Locate the cell with the specified text and output its [x, y] center coordinate. 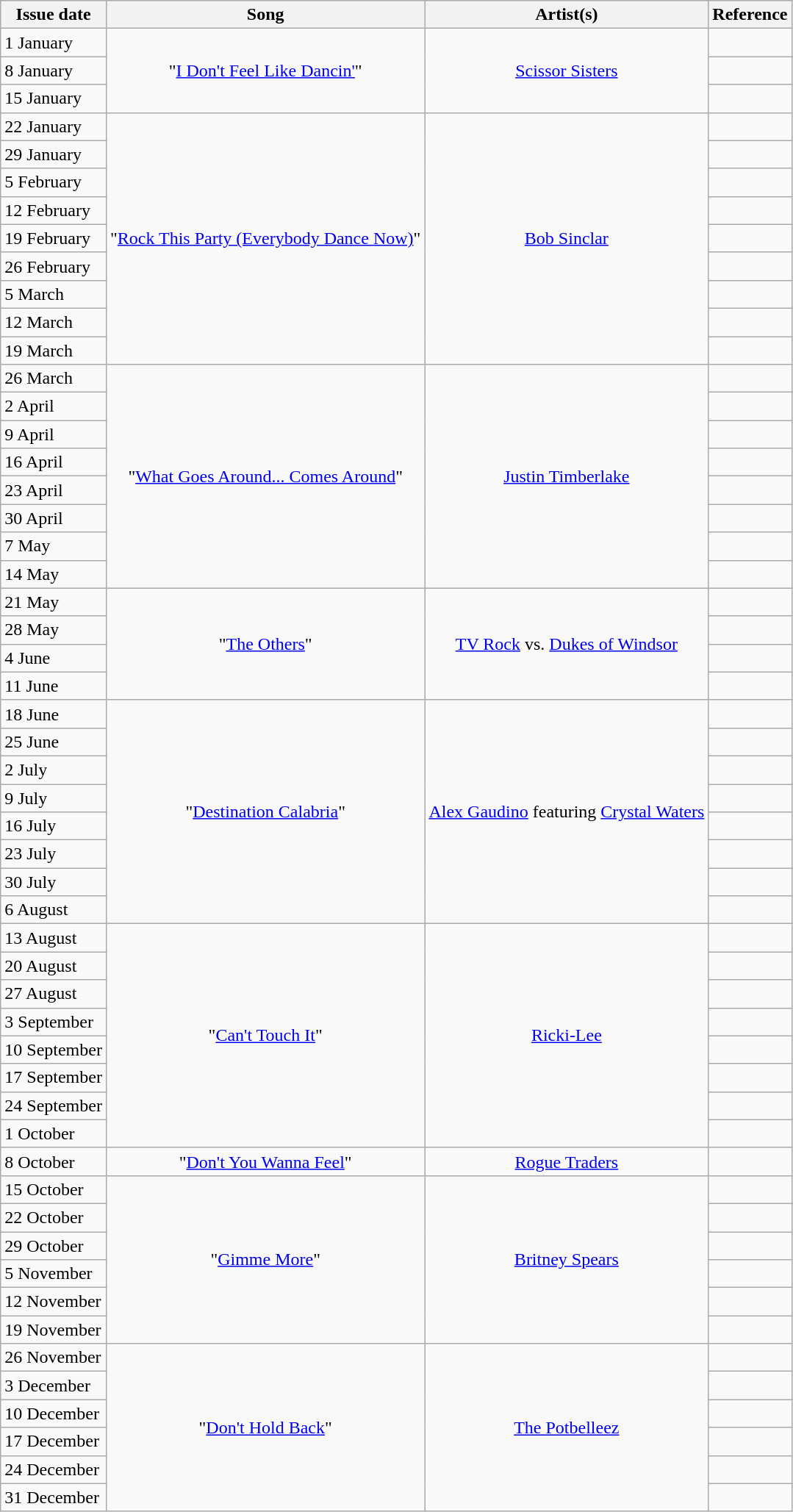
30 April [54, 518]
16 April [54, 462]
9 April [54, 434]
22 January [54, 126]
"The Others" [265, 644]
15 January [54, 98]
23 July [54, 854]
Bob Sinclar [567, 238]
19 March [54, 351]
20 August [54, 966]
"Don't Hold Back" [265, 1427]
5 February [54, 182]
1 October [54, 1133]
Alex Gaudino featuring Crystal Waters [567, 811]
TV Rock vs. Dukes of Windsor [567, 644]
"Can't Touch It" [265, 1036]
28 May [54, 630]
Rogue Traders [567, 1161]
1 January [54, 43]
"I Don't Feel Like Dancin'" [265, 71]
22 October [54, 1217]
30 July [54, 882]
17 September [54, 1078]
12 March [54, 322]
Scissor Sisters [567, 71]
3 September [54, 1022]
9 July [54, 798]
15 October [54, 1189]
12 November [54, 1302]
27 August [54, 994]
7 May [54, 546]
17 December [54, 1441]
2 July [54, 770]
Song [265, 15]
5 November [54, 1274]
25 June [54, 742]
10 December [54, 1414]
19 February [54, 238]
18 June [54, 714]
"Don't You Wanna Feel" [265, 1161]
10 September [54, 1050]
26 February [54, 266]
13 August [54, 938]
24 December [54, 1469]
26 March [54, 379]
5 March [54, 294]
12 February [54, 210]
Ricki-Lee [567, 1036]
6 August [54, 910]
14 May [54, 574]
"Destination Calabria" [265, 811]
8 January [54, 71]
11 June [54, 686]
Artist(s) [567, 15]
24 September [54, 1106]
26 November [54, 1358]
Reference [750, 15]
Issue date [54, 15]
Justin Timberlake [567, 476]
Britney Spears [567, 1259]
8 October [54, 1161]
The Potbelleez [567, 1427]
29 October [54, 1246]
2 April [54, 406]
"What Goes Around... Comes Around" [265, 476]
23 April [54, 490]
16 July [54, 826]
19 November [54, 1330]
31 December [54, 1497]
21 May [54, 602]
"Gimme More" [265, 1259]
29 January [54, 154]
3 December [54, 1386]
"Rock This Party (Everybody Dance Now)" [265, 238]
4 June [54, 658]
